Extract the [X, Y] coordinate from the center of the cell holding the provided text.  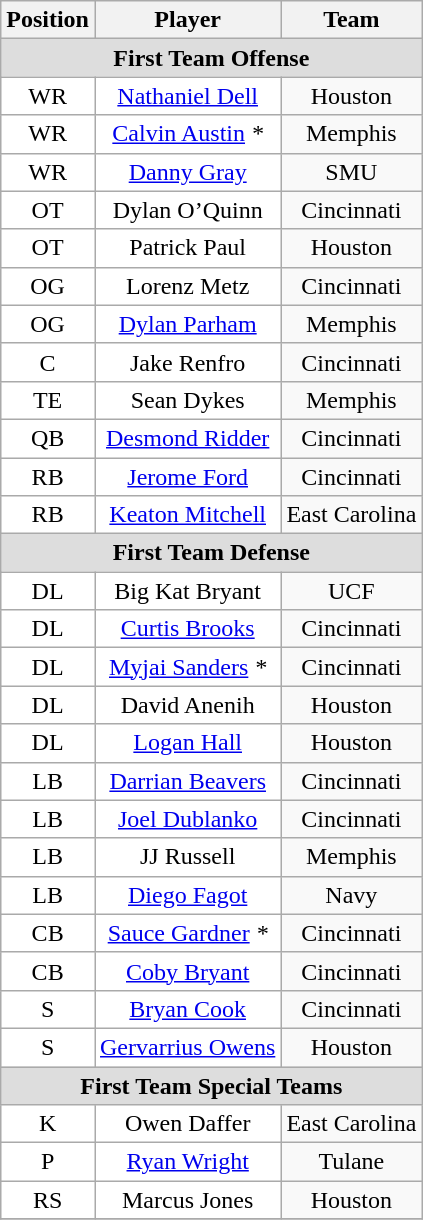
Big Kat Bryant [187, 591]
David Anenih [187, 705]
Desmond Ridder [187, 438]
SMU [352, 172]
Bryan Cook [187, 1009]
Nathaniel Dell [187, 96]
Navy [352, 895]
Lorenz Metz [187, 286]
P [48, 1162]
Joel Dublanko [187, 819]
Danny Gray [187, 172]
Team [352, 20]
QB [48, 438]
Position [48, 20]
Calvin Austin * [187, 134]
Jerome Ford [187, 477]
Player [187, 20]
Patrick Paul [187, 248]
JJ Russell [187, 857]
RS [48, 1200]
Myjai Sanders * [187, 667]
Tulane [352, 1162]
TE [48, 400]
First Team Offense [212, 58]
Logan Hall [187, 743]
Ryan Wright [187, 1162]
UCF [352, 591]
Sauce Gardner * [187, 933]
Keaton Mitchell [187, 515]
First Team Defense [212, 553]
Gervarrius Owens [187, 1047]
Owen Daffer [187, 1124]
Darrian Beavers [187, 781]
Curtis Brooks [187, 629]
Sean Dykes [187, 400]
Dylan O’Quinn [187, 210]
Diego Fagot [187, 895]
C [48, 362]
Marcus Jones [187, 1200]
Coby Bryant [187, 971]
Dylan Parham [187, 324]
First Team Special Teams [212, 1085]
K [48, 1124]
Jake Renfro [187, 362]
